Pinpoint the cell where the given text exists, returning its (X, Y) midpoint coordinate. 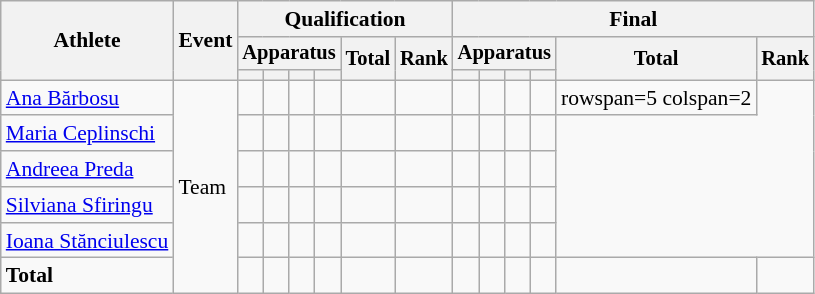
Final (634, 19)
Silviana Sfiringu (88, 205)
Ana Bărbosu (88, 98)
Event (205, 40)
Qualification (344, 19)
Maria Ceplinschi (88, 134)
Andreea Preda (88, 169)
Ioana Stănciulescu (88, 241)
Team (205, 187)
Athlete (88, 40)
rowspan=5 colspan=2 (656, 98)
